Return the [x, y] coordinate for the center point of the cell that contains the specified text.  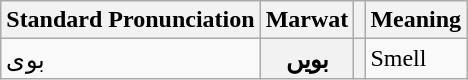
بوی [130, 59]
Standard Pronunciation [130, 20]
Marwat [307, 20]
Meaning [416, 20]
بویں [307, 59]
Smell [416, 59]
